Search for the cell housing the specified text and yield its [x, y] center coordinate. 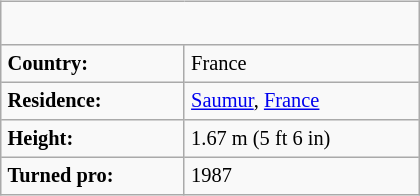
Country: [93, 63]
Residence: [93, 101]
Saumur, France [302, 101]
Height: [93, 138]
1987 [302, 176]
Turned pro: [93, 176]
1.67 m (5 ft 6 in) [302, 138]
France [302, 63]
